Pinpoint the cell where the given text exists, returning its [X, Y] midpoint coordinate. 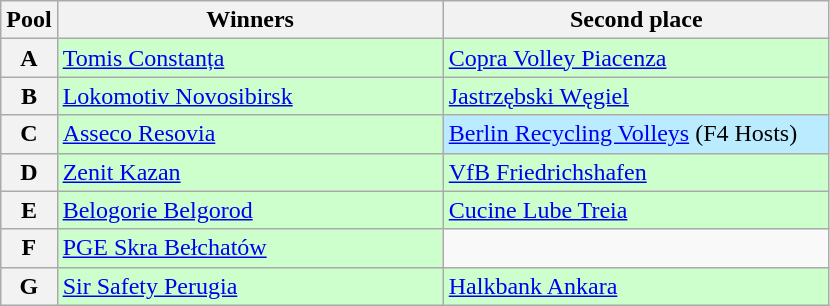
Tomis Constanța [250, 58]
Lokomotiv Novosibirsk [250, 96]
Winners [250, 20]
C [29, 134]
E [29, 210]
VfB Friedrichshafen [636, 172]
Sir Safety Perugia [250, 286]
Halkbank Ankara [636, 286]
G [29, 286]
Zenit Kazan [250, 172]
PGE Skra Bełchatów [250, 248]
Asseco Resovia [250, 134]
Copra Volley Piacenza [636, 58]
B [29, 96]
Jastrzębski Węgiel [636, 96]
Cucine Lube Treia [636, 210]
A [29, 58]
Berlin Recycling Volleys (F4 Hosts) [636, 134]
D [29, 172]
Belogorie Belgorod [250, 210]
Second place [636, 20]
Pool [29, 20]
F [29, 248]
